Return the (x, y) coordinate for the center point of the cell that contains the specified text.  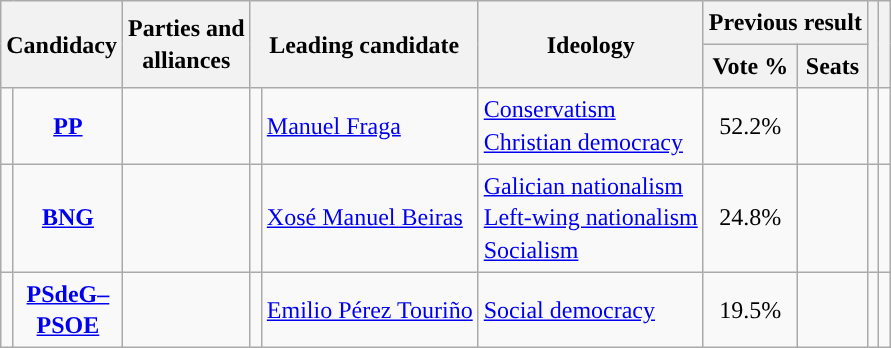
Leading candidate (364, 44)
Vote % (750, 66)
Manuel Fraga (370, 126)
BNG (68, 218)
PSdeG–PSOE (68, 310)
PP (68, 126)
52.2% (750, 126)
24.8% (750, 218)
Parties andalliances (187, 44)
Xosé Manuel Beiras (370, 218)
Emilio Pérez Touriño (370, 310)
Social democracy (590, 310)
19.5% (750, 310)
Previous result (785, 22)
Galician nationalismLeft-wing nationalismSocialism (590, 218)
ConservatismChristian democracy (590, 126)
Candidacy (62, 44)
Ideology (590, 44)
Seats (832, 66)
